Return the [x, y] coordinate for the center point of the cell that contains the specified text.  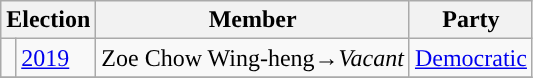
2019 [56, 58]
Election [48, 20]
Member [253, 20]
Democratic [470, 58]
Party [470, 20]
Zoe Chow Wing-heng→Vacant [253, 58]
